Capture the cell that displays the provided text and extract its [x, y] central coordinate. 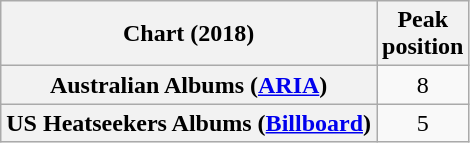
8 [422, 85]
Chart (2018) [189, 34]
5 [422, 123]
US Heatseekers Albums (Billboard) [189, 123]
Peakposition [422, 34]
Australian Albums (ARIA) [189, 85]
